Identify which cell holds the provided text, then report its [x, y] central coordinate. 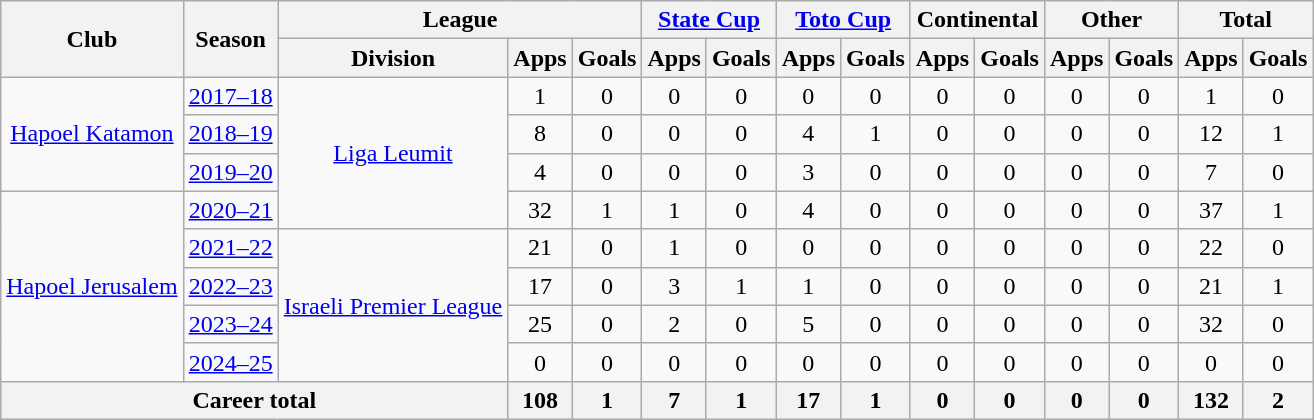
37 [1211, 210]
Israeli Premier League [393, 305]
League [460, 20]
22 [1211, 248]
5 [808, 324]
Total [1246, 20]
25 [540, 324]
Other [1111, 20]
2019–20 [230, 172]
State Cup [709, 20]
8 [540, 134]
Hapoel Jerusalem [92, 286]
2017–18 [230, 96]
2024–25 [230, 362]
2022–23 [230, 286]
Career total [254, 400]
Toto Cup [843, 20]
108 [540, 400]
12 [1211, 134]
2021–22 [230, 248]
132 [1211, 400]
Liga Leumit [393, 153]
Division [393, 58]
Hapoel Katamon [92, 134]
2018–19 [230, 134]
2023–24 [230, 324]
Continental [977, 20]
Club [92, 39]
Season [230, 39]
2020–21 [230, 210]
